From the cell containing the given text, extract its center point as (X, Y) coordinate. 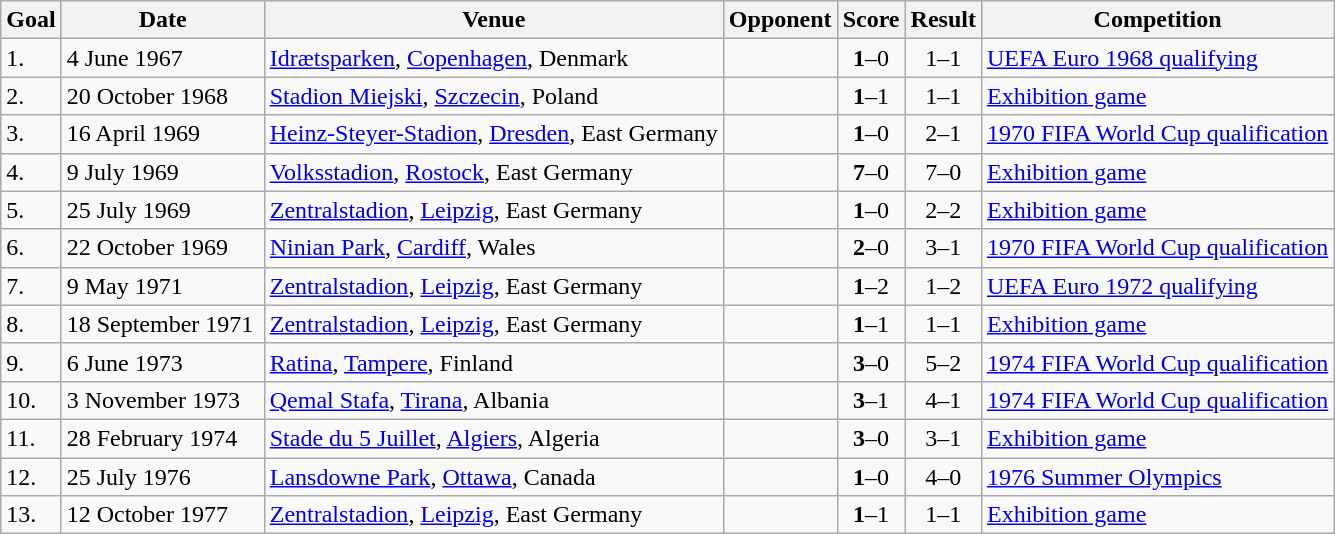
2. (31, 96)
Stadion Miejski, Szczecin, Poland (494, 96)
22 October 1969 (162, 248)
Ninian Park, Cardiff, Wales (494, 248)
7. (31, 286)
5. (31, 210)
2–1 (943, 134)
Competition (1157, 20)
18 September 1971 (162, 324)
9. (31, 362)
1976 Summer Olympics (1157, 477)
12 October 1977 (162, 515)
Venue (494, 20)
Volksstadion, Rostock, East Germany (494, 172)
6 June 1973 (162, 362)
UEFA Euro 1972 qualifying (1157, 286)
Ratina, Tampere, Finland (494, 362)
4–1 (943, 400)
Qemal Stafa, Tirana, Albania (494, 400)
4. (31, 172)
Idrætsparken, Copenhagen, Denmark (494, 58)
8. (31, 324)
3. (31, 134)
Heinz-Steyer-Stadion, Dresden, East Germany (494, 134)
Lansdowne Park, Ottawa, Canada (494, 477)
11. (31, 438)
13. (31, 515)
10. (31, 400)
9 July 1969 (162, 172)
Date (162, 20)
1. (31, 58)
UEFA Euro 1968 qualifying (1157, 58)
28 February 1974 (162, 438)
9 May 1971 (162, 286)
12. (31, 477)
2–0 (871, 248)
5–2 (943, 362)
Goal (31, 20)
Score (871, 20)
25 July 1969 (162, 210)
Stade du 5 Juillet, Algiers, Algeria (494, 438)
2–2 (943, 210)
4 June 1967 (162, 58)
16 April 1969 (162, 134)
3 November 1973 (162, 400)
6. (31, 248)
25 July 1976 (162, 477)
4–0 (943, 477)
Opponent (780, 20)
20 October 1968 (162, 96)
Result (943, 20)
